Extract the [X, Y] coordinate from the center of the cell holding the provided text.  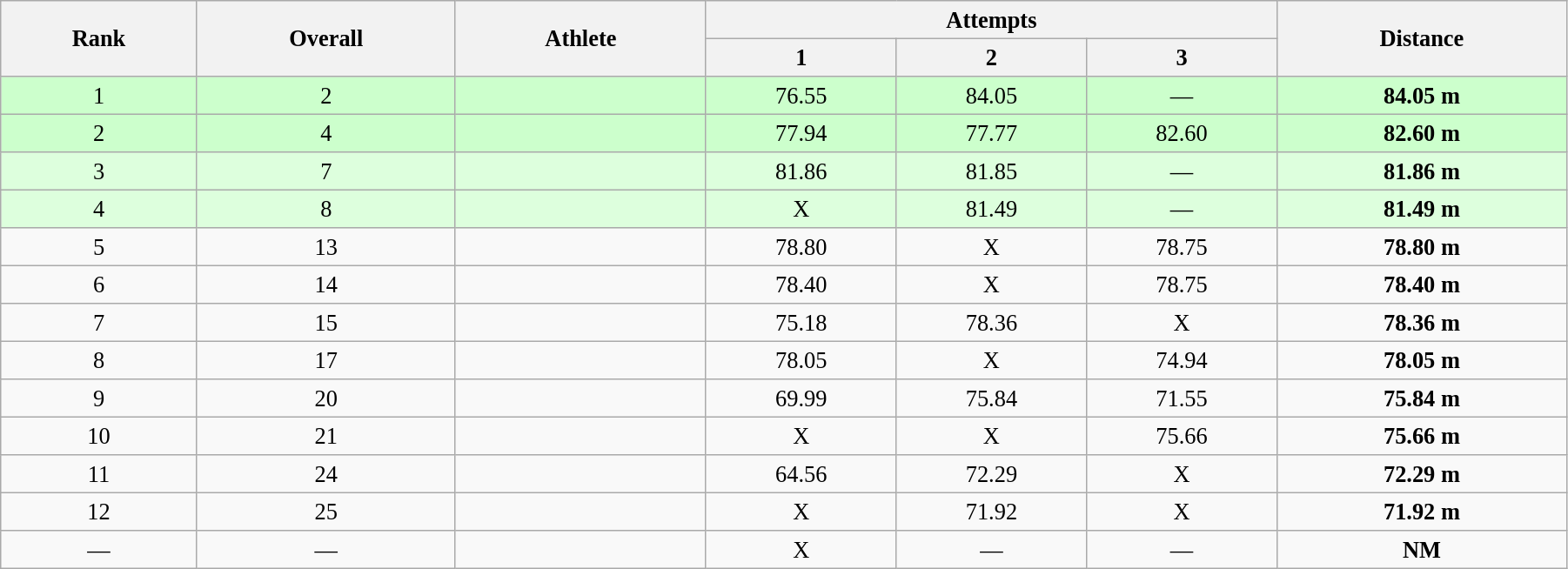
81.86 [801, 171]
75.66 [1182, 436]
71.92 [992, 512]
76.55 [801, 95]
Overall [325, 38]
78.40 [801, 284]
69.99 [801, 398]
82.60 [1182, 133]
6 [99, 284]
82.60 m [1422, 133]
78.05 [801, 360]
NM [1422, 550]
75.84 m [1422, 398]
14 [325, 284]
81.49 [992, 209]
81.85 [992, 171]
78.05 m [1422, 360]
78.36 m [1422, 323]
75.66 m [1422, 436]
Athlete [580, 38]
Rank [99, 38]
20 [325, 398]
75.18 [801, 323]
Distance [1422, 38]
24 [325, 474]
13 [325, 247]
78.40 m [1422, 284]
12 [99, 512]
15 [325, 323]
71.92 m [1422, 512]
84.05 m [1422, 95]
78.36 [992, 323]
Attempts [991, 19]
5 [99, 247]
78.80 [801, 247]
74.94 [1182, 360]
84.05 [992, 95]
25 [325, 512]
77.77 [992, 133]
77.94 [801, 133]
81.49 m [1422, 209]
71.55 [1182, 398]
11 [99, 474]
21 [325, 436]
75.84 [992, 398]
72.29 [992, 474]
17 [325, 360]
81.86 m [1422, 171]
64.56 [801, 474]
72.29 m [1422, 474]
9 [99, 398]
10 [99, 436]
78.80 m [1422, 247]
